Capture the cell that displays the provided text and extract its [x, y] central coordinate. 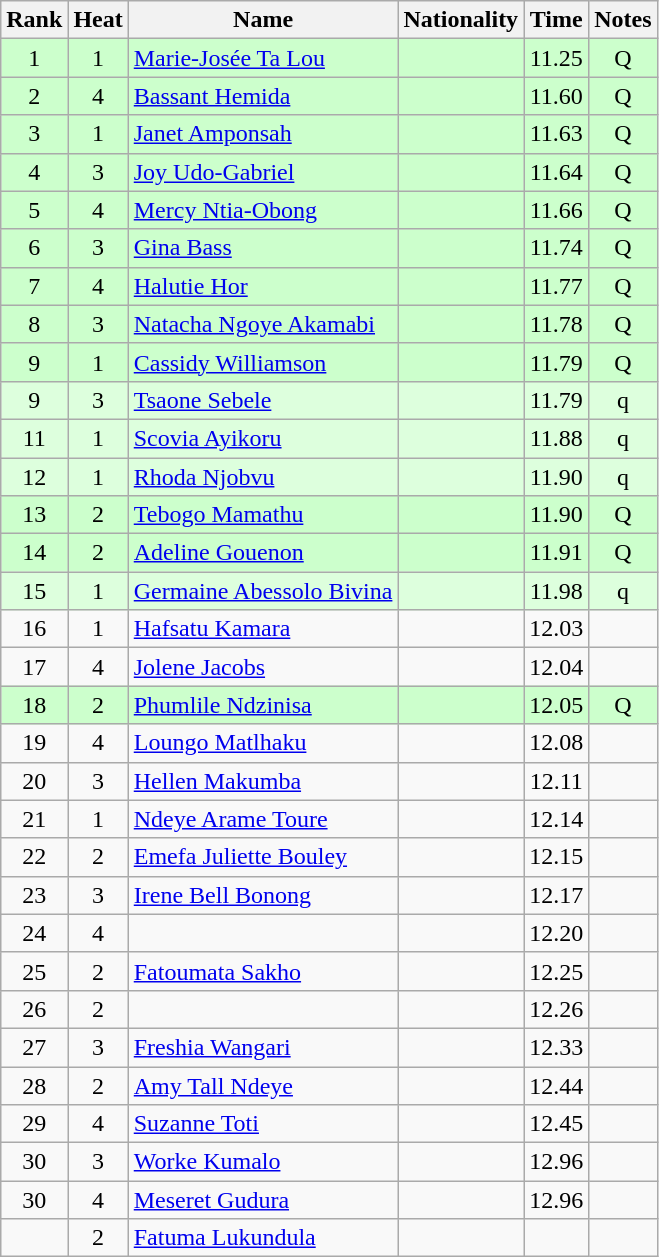
Freshia Wangari [263, 1047]
20 [34, 781]
8 [34, 324]
11.74 [556, 248]
Marie-Josée Ta Lou [263, 58]
Notes [623, 20]
13 [34, 515]
29 [34, 1124]
Scovia Ayikoru [263, 438]
12.14 [556, 819]
Name [263, 20]
11.91 [556, 553]
Germaine Abessolo Bivina [263, 591]
Mercy Ntia-Obong [263, 210]
Meseret Gudura [263, 1200]
6 [34, 248]
24 [34, 933]
Halutie Hor [263, 286]
12.08 [556, 743]
26 [34, 1009]
Irene Bell Bonong [263, 895]
Rank [34, 20]
11.88 [556, 438]
Rhoda Njobvu [263, 477]
25 [34, 971]
16 [34, 629]
Tsaone Sebele [263, 400]
Heat [98, 20]
Suzanne Toti [263, 1124]
Emefa Juliette Bouley [263, 857]
Bassant Hemida [263, 96]
5 [34, 210]
11.66 [556, 210]
12.25 [556, 971]
Worke Kumalo [263, 1162]
12.15 [556, 857]
7 [34, 286]
11.64 [556, 172]
11.60 [556, 96]
19 [34, 743]
Nationality [461, 20]
Jolene Jacobs [263, 667]
Gina Bass [263, 248]
Cassidy Williamson [263, 362]
12.20 [556, 933]
12.17 [556, 895]
12.05 [556, 705]
12.33 [556, 1047]
11.78 [556, 324]
Natacha Ngoye Akamabi [263, 324]
12 [34, 477]
Tebogo Mamathu [263, 515]
Janet Amponsah [263, 134]
Joy Udo-Gabriel [263, 172]
12.03 [556, 629]
21 [34, 819]
Hellen Makumba [263, 781]
Hafsatu Kamara [263, 629]
Phumlile Ndzinisa [263, 705]
28 [34, 1085]
Fatoumata Sakho [263, 971]
Ndeye Arame Toure [263, 819]
11.63 [556, 134]
11.77 [556, 286]
18 [34, 705]
12.44 [556, 1085]
17 [34, 667]
22 [34, 857]
11.25 [556, 58]
27 [34, 1047]
Fatuma Lukundula [263, 1238]
12.45 [556, 1124]
15 [34, 591]
Adeline Gouenon [263, 553]
Amy Tall Ndeye [263, 1085]
11 [34, 438]
23 [34, 895]
Time [556, 20]
12.26 [556, 1009]
Loungo Matlhaku [263, 743]
12.11 [556, 781]
12.04 [556, 667]
11.98 [556, 591]
14 [34, 553]
